Provide the (X, Y) coordinate of the cell's center where the given text is located.  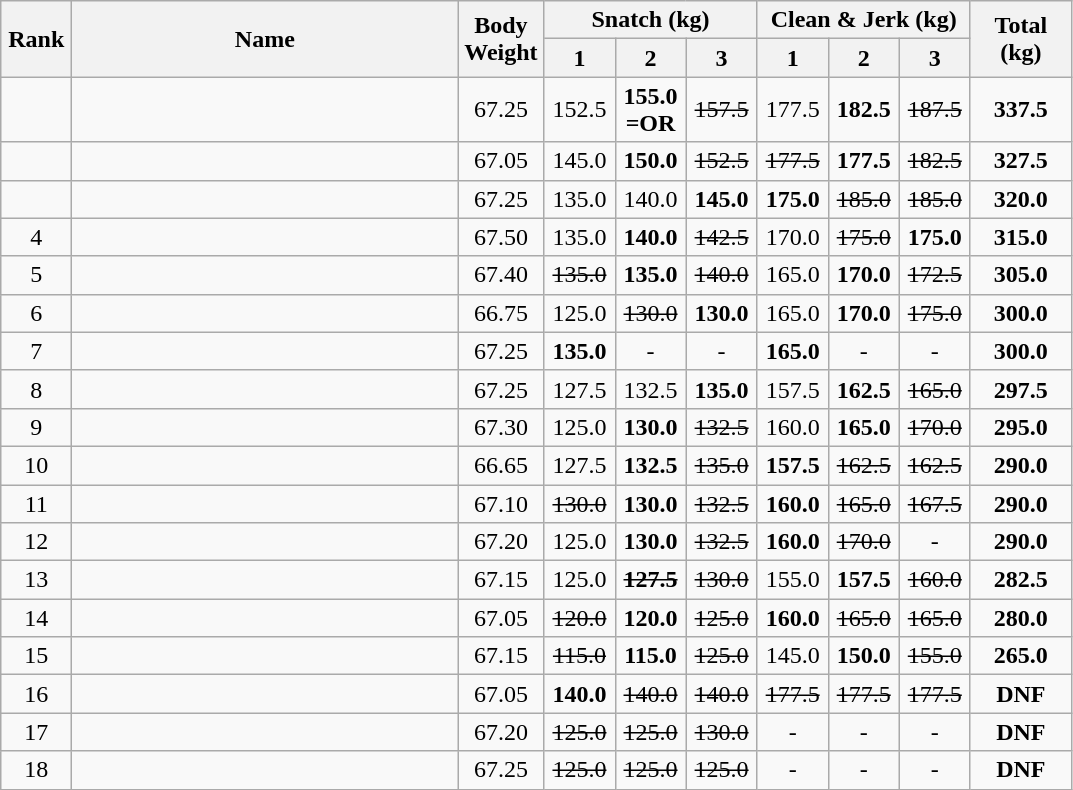
155.0 =OR (650, 110)
6 (36, 313)
Body Weight (501, 39)
327.5 (1020, 161)
16 (36, 694)
7 (36, 351)
67.10 (501, 503)
10 (36, 465)
11 (36, 503)
315.0 (1020, 237)
142.5 (722, 237)
Name (265, 39)
305.0 (1020, 275)
187.5 (934, 110)
282.5 (1020, 580)
67.50 (501, 237)
297.5 (1020, 389)
5 (36, 275)
67.30 (501, 427)
Snatch (kg) (650, 20)
265.0 (1020, 656)
337.5 (1020, 110)
67.40 (501, 275)
18 (36, 770)
Rank (36, 39)
9 (36, 427)
17 (36, 732)
4 (36, 237)
8 (36, 389)
14 (36, 618)
167.5 (934, 503)
280.0 (1020, 618)
15 (36, 656)
295.0 (1020, 427)
Total (kg) (1020, 39)
66.65 (501, 465)
13 (36, 580)
320.0 (1020, 199)
66.75 (501, 313)
Clean & Jerk (kg) (864, 20)
172.5 (934, 275)
12 (36, 542)
